Find where the given text appears and provide that cell's center as [X, Y] coordinate. 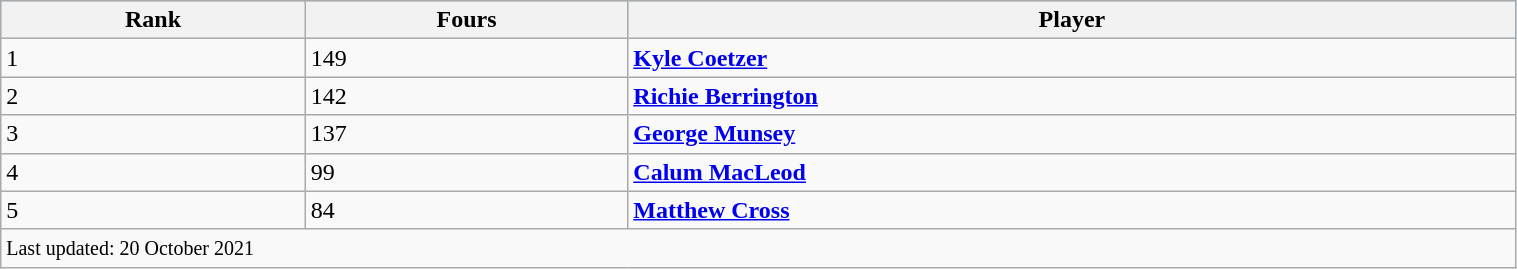
Calum MacLeod [1072, 172]
5 [154, 210]
99 [466, 172]
4 [154, 172]
George Munsey [1072, 134]
Kyle Coetzer [1072, 58]
Fours [466, 20]
137 [466, 134]
Richie Berrington [1072, 96]
1 [154, 58]
149 [466, 58]
Rank [154, 20]
Player [1072, 20]
2 [154, 96]
Last updated: 20 October 2021 [758, 248]
3 [154, 134]
Matthew Cross [1072, 210]
142 [466, 96]
84 [466, 210]
